Determine the [X, Y] coordinate at the center of the cell enclosing the given text.  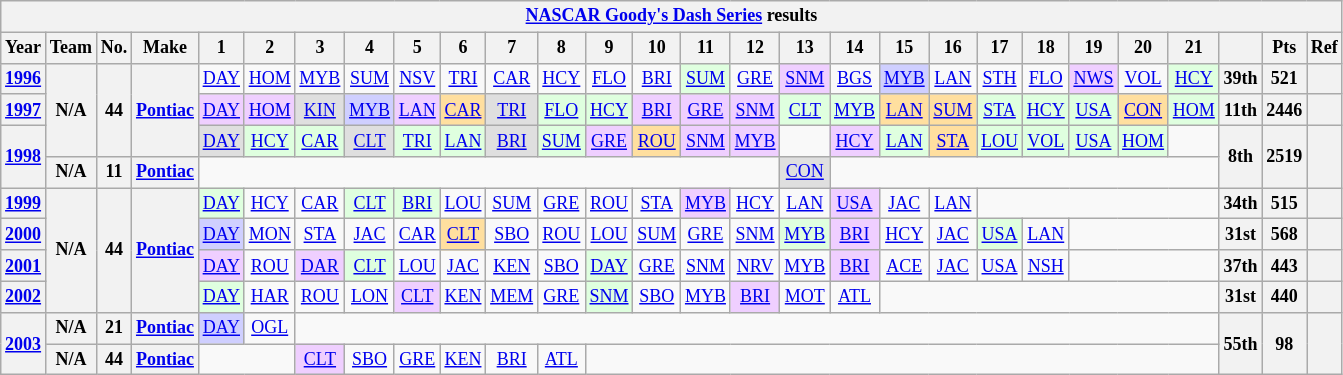
OGL [270, 328]
MOT [805, 296]
39th [1240, 78]
2002 [24, 296]
MEM [512, 296]
5 [417, 48]
Year [24, 48]
NASCAR Goody's Dash Series results [672, 16]
8th [1240, 156]
55th [1240, 343]
NWS [1094, 78]
19 [1094, 48]
2446 [1284, 110]
3 [320, 48]
440 [1284, 296]
2519 [1284, 156]
No. [114, 48]
18 [1046, 48]
10 [657, 48]
ACE [904, 266]
14 [855, 48]
BGS [855, 78]
37th [1240, 266]
MON [270, 234]
443 [1284, 266]
2000 [24, 234]
4 [370, 48]
6 [463, 48]
HAR [270, 296]
DAR [320, 266]
11th [1240, 110]
515 [1284, 204]
NSH [1046, 266]
2 [270, 48]
1996 [24, 78]
Team [70, 48]
16 [953, 48]
Make [166, 48]
15 [904, 48]
1 [221, 48]
9 [609, 48]
NRV [755, 266]
98 [1284, 343]
Pts [1284, 48]
13 [805, 48]
1997 [24, 110]
2001 [24, 266]
2003 [24, 343]
12 [755, 48]
8 [561, 48]
7 [512, 48]
17 [1000, 48]
1999 [24, 204]
NSV [417, 78]
521 [1284, 78]
34th [1240, 204]
STH [1000, 78]
KIN [320, 110]
1998 [24, 156]
20 [1144, 48]
LON [370, 296]
Ref [1324, 48]
568 [1284, 234]
